For the text-containing cell, return its midpoint in (X, Y) coordinate format. 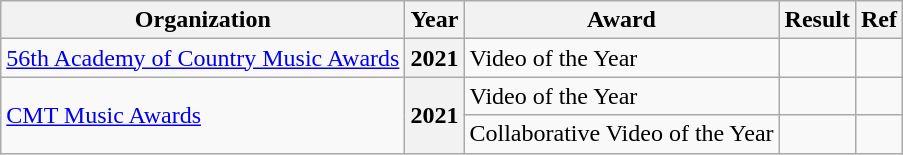
Collaborative Video of the Year (622, 134)
Year (434, 20)
CMT Music Awards (203, 115)
Organization (203, 20)
Result (817, 20)
Award (622, 20)
Ref (878, 20)
56th Academy of Country Music Awards (203, 58)
